Locate the cell with the specified text and output its (X, Y) center coordinate. 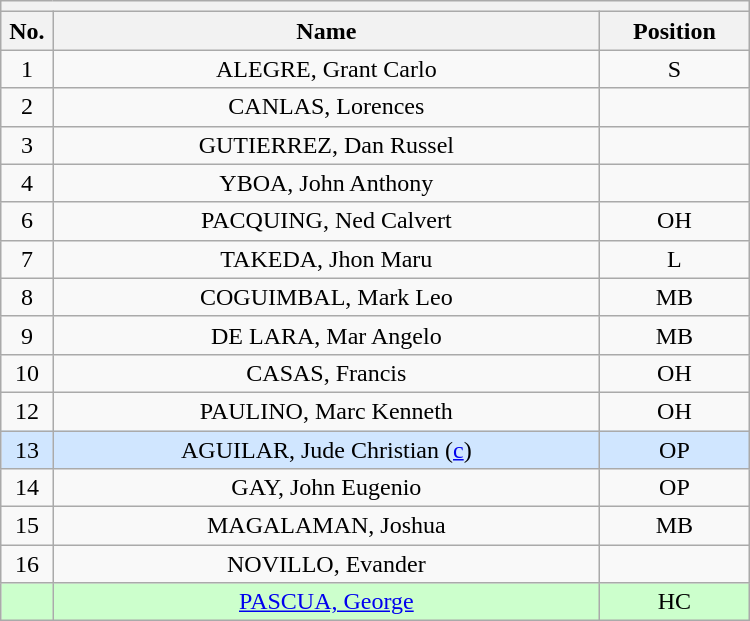
No. (27, 31)
2 (27, 107)
YBOA, John Anthony (326, 183)
COGUIMBAL, Mark Leo (326, 297)
15 (27, 526)
MAGALAMAN, Joshua (326, 526)
6 (27, 221)
10 (27, 373)
L (675, 259)
HC (675, 602)
8 (27, 297)
Name (326, 31)
NOVILLO, Evander (326, 564)
3 (27, 145)
PAULINO, Marc Kenneth (326, 411)
12 (27, 411)
1 (27, 69)
GUTIERREZ, Dan Russel (326, 145)
PACQUING, Ned Calvert (326, 221)
CANLAS, Lorences (326, 107)
CASAS, Francis (326, 373)
Position (675, 31)
4 (27, 183)
13 (27, 449)
PASCUA, George (326, 602)
S (675, 69)
ALEGRE, Grant Carlo (326, 69)
TAKEDA, Jhon Maru (326, 259)
7 (27, 259)
AGUILAR, Jude Christian (c) (326, 449)
DE LARA, Mar Angelo (326, 335)
16 (27, 564)
14 (27, 488)
GAY, John Eugenio (326, 488)
9 (27, 335)
